Scan for the cell matching the given text and deliver its (x, y) coordinate at center. 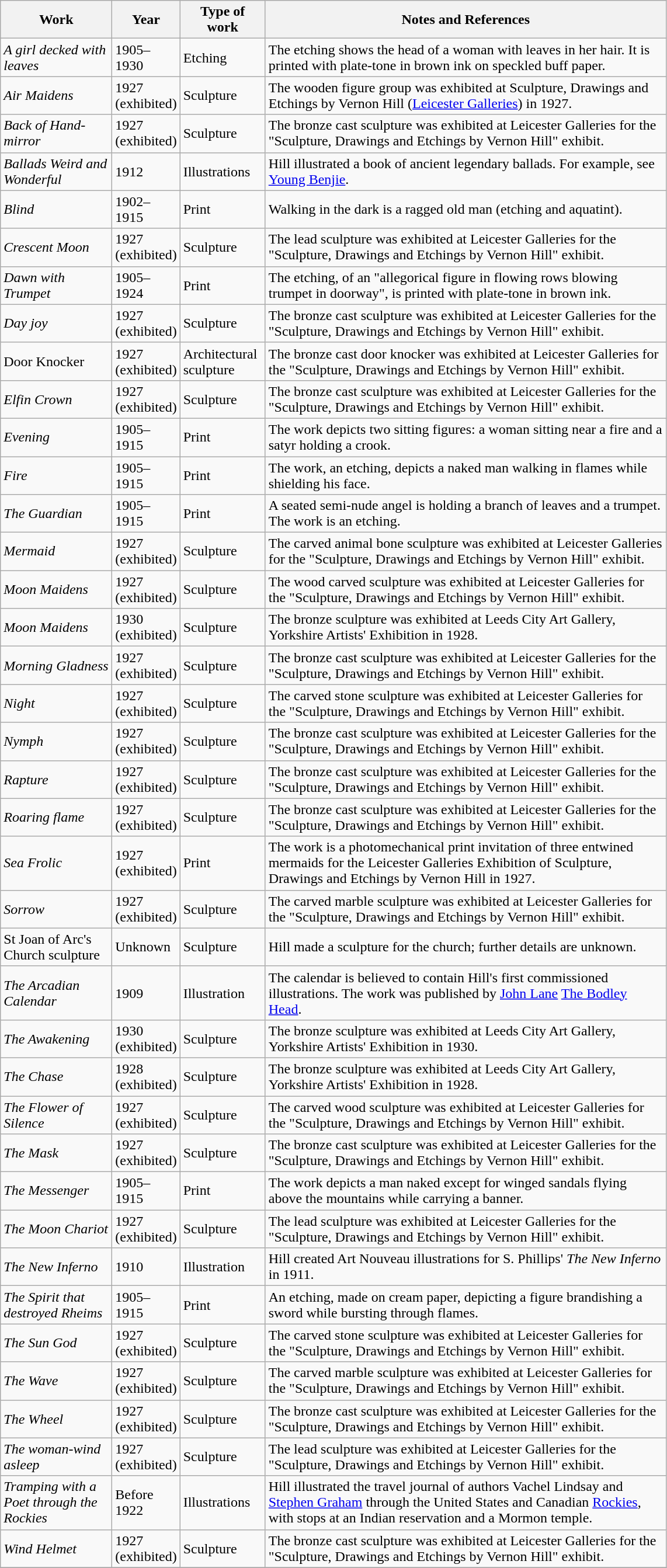
An etching, made on cream paper, depicting a figure brandishing a sword while bursting through flames. (465, 1305)
The bronze cast door knocker was exhibited at Leicester Galleries for the "Sculpture, Drawings and Etchings by Vernon Hill" exhibit. (465, 361)
The work depicts a man naked except for winged sandals flying above the mountains while carrying a banner. (465, 1191)
Unknown (146, 947)
The etching shows the head of a woman with leaves in her hair. It is printed with plate-tone in brown ink on speckled buff paper. (465, 57)
Door Knocker (56, 361)
Hill created Art Nouveau illustrations for S. Phillips' The New Inferno in 1911. (465, 1267)
Etching (223, 57)
Wind Helmet (56, 1549)
Notes and References (465, 20)
Back of Hand-mirror (56, 133)
1905–1930 (146, 57)
The carved animal bone sculpture was exhibited at Leicester Galleries for the "Sculpture, Drawings and Etchings by Vernon Hill" exhibit. (465, 551)
The Arcadian Calendar (56, 993)
Hill made a sculpture for the church; further details are unknown. (465, 947)
Elfin Crown (56, 399)
Blind (56, 209)
1902–1915 (146, 209)
Ballads Weird and Wonderful (56, 172)
The Mask (56, 1153)
The etching, of an "allegorical figure in flowing rows blowing trumpet in doorway", is printed with plate-tone in brown ink. (465, 285)
The Moon Chariot (56, 1229)
1909 (146, 993)
Roaring flame (56, 818)
The Guardian (56, 514)
Tramping with a Poet through the Rockies (56, 1503)
Evening (56, 437)
Mermaid (56, 551)
1912 (146, 172)
Work (56, 20)
A girl decked with leaves (56, 57)
The bronze sculpture was exhibited at Leeds City Art Gallery, Yorkshire Artists' Exhibition in 1930. (465, 1038)
St Joan of Arc's Church sculpture (56, 947)
The wooden figure group was exhibited at Sculpture, Drawings and Etchings by Vernon Hill (Leicester Galleries) in 1927. (465, 96)
Type of work (223, 20)
Night (56, 703)
The woman-wind asleep (56, 1456)
The New Inferno (56, 1267)
The Wheel (56, 1419)
Year (146, 20)
Dawn with Trumpet (56, 285)
The Awakening (56, 1038)
1928 (exhibited) (146, 1077)
The work depicts two sitting figures: a woman sitting near a fire and a satyr holding a crook. (465, 437)
The Spirit that destroyed Rheims (56, 1305)
A seated semi-nude angel is holding a branch of leaves and a trumpet. The work is an etching. (465, 514)
The Sun God (56, 1343)
1910 (146, 1267)
Sea Frolic (56, 863)
The work, an etching, depicts a naked man walking in flames while shielding his face. (465, 475)
Fire (56, 475)
Morning Gladness (56, 666)
The carved wood sculpture was exhibited at Leicester Galleries for the "Sculpture, Drawings and Etchings by Vernon Hill" exhibit. (465, 1114)
The Messenger (56, 1191)
Air Maidens (56, 96)
Crescent Moon (56, 248)
Architectural sculpture (223, 361)
Before 1922 (146, 1503)
Walking in the dark is a ragged old man (etching and aquatint). (465, 209)
The Wave (56, 1381)
The wood carved sculpture was exhibited at Leicester Galleries for the "Sculpture, Drawings and Etchings by Vernon Hill" exhibit. (465, 590)
Day joy (56, 324)
The Chase (56, 1077)
The calendar is believed to contain Hill's first commissioned illustrations. The work was published by John Lane The Bodley Head. (465, 993)
The Flower of Silence (56, 1114)
Hill illustrated a book of ancient legendary ballads. For example, see Young Benjie. (465, 172)
Rapture (56, 779)
Sorrow (56, 909)
Nymph (56, 742)
1905–1924 (146, 285)
